For the text-containing cell, return its midpoint in (x, y) coordinate format. 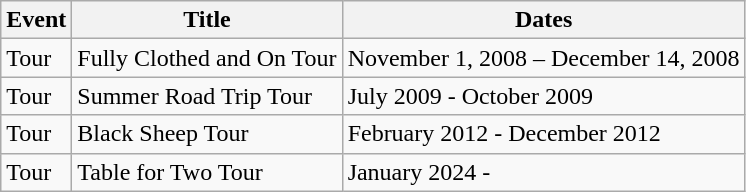
Black Sheep Tour (207, 134)
November 1, 2008 – December 14, 2008 (544, 58)
Table for Two Tour (207, 172)
February 2012 - December 2012 (544, 134)
Summer Road Trip Tour (207, 96)
Dates (544, 20)
Fully Clothed and On Tour (207, 58)
July 2009 - October 2009 (544, 96)
January 2024 - (544, 172)
Event (36, 20)
Title (207, 20)
